Locate the cell with the specified text and output its (X, Y) center coordinate. 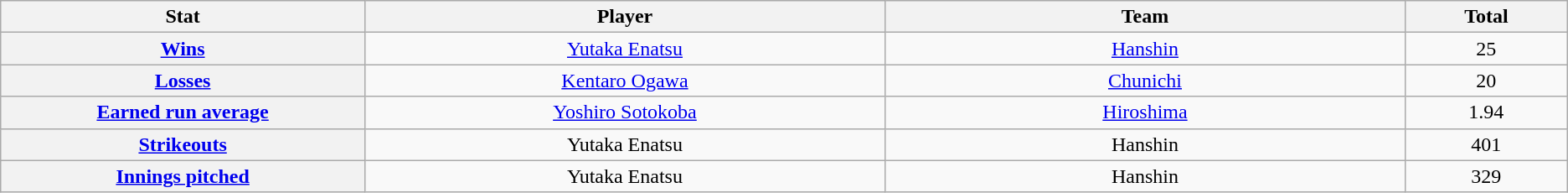
Player (625, 17)
401 (1486, 144)
1.94 (1486, 112)
Innings pitched (183, 176)
Total (1486, 17)
Chunichi (1144, 81)
25 (1486, 49)
Stat (183, 17)
Yoshiro Sotokoba (625, 112)
Losses (183, 81)
Earned run average (183, 112)
Kentaro Ogawa (625, 81)
Hiroshima (1144, 112)
329 (1486, 176)
20 (1486, 81)
Wins (183, 49)
Strikeouts (183, 144)
Team (1144, 17)
